Provide the [X, Y] coordinate of the cell's center where the given text is located.  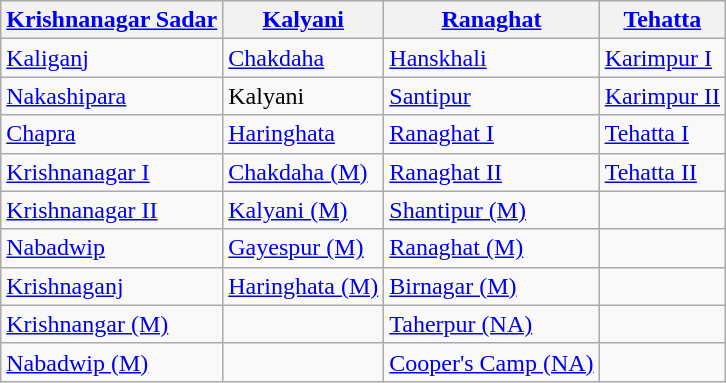
Tehatta I [662, 134]
Birnagar (M) [492, 286]
Krishnangar (M) [112, 324]
Karimpur II [662, 96]
Kaliganj [112, 58]
Hanskhali [492, 58]
Santipur [492, 96]
Ranaghat [492, 20]
Chakdaha (M) [304, 172]
Kalyani (M) [304, 210]
Tehatta [662, 20]
Gayespur (M) [304, 248]
Ranaghat (M) [492, 248]
Haringhata (M) [304, 286]
Tehatta II [662, 172]
Nakashipara [112, 96]
Chapra [112, 134]
Haringhata [304, 134]
Chakdaha [304, 58]
Karimpur I [662, 58]
Nabadwip [112, 248]
Nabadwip (M) [112, 362]
Krishnanagar Sadar [112, 20]
Krishnanagar I [112, 172]
Shantipur (M) [492, 210]
Krishnanagar II [112, 210]
Krishnaganj [112, 286]
Ranaghat I [492, 134]
Taherpur (NA) [492, 324]
Cooper's Camp (NA) [492, 362]
Ranaghat II [492, 172]
